Extract the [X, Y] coordinate from the center of the cell holding the provided text.  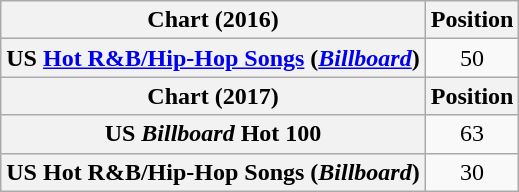
US Billboard Hot 100 [213, 134]
30 [472, 172]
50 [472, 58]
63 [472, 134]
Chart (2016) [213, 20]
Chart (2017) [213, 96]
